Return (X, Y) of the center of cell containing provided text 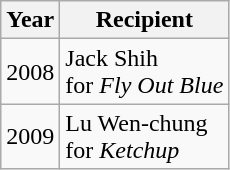
Jack Shih for Fly Out Blue (144, 72)
2009 (30, 136)
2008 (30, 72)
Lu Wen-chung for Ketchup (144, 136)
Year (30, 20)
Recipient (144, 20)
